Search for the cell housing the specified text and yield its (X, Y) center coordinate. 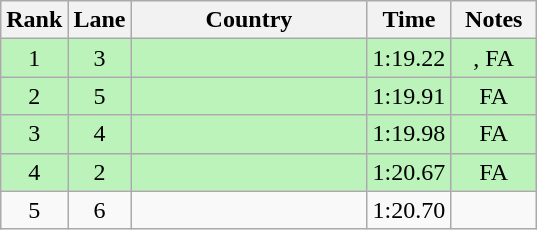
Rank (34, 20)
1:19.22 (409, 58)
1:20.67 (409, 172)
1:19.91 (409, 96)
1:19.98 (409, 134)
, FA (494, 58)
Lane (100, 20)
1 (34, 58)
Notes (494, 20)
Time (409, 20)
Country (249, 20)
6 (100, 210)
1:20.70 (409, 210)
